Extract the (x, y) coordinate from the center of the cell holding the provided text.  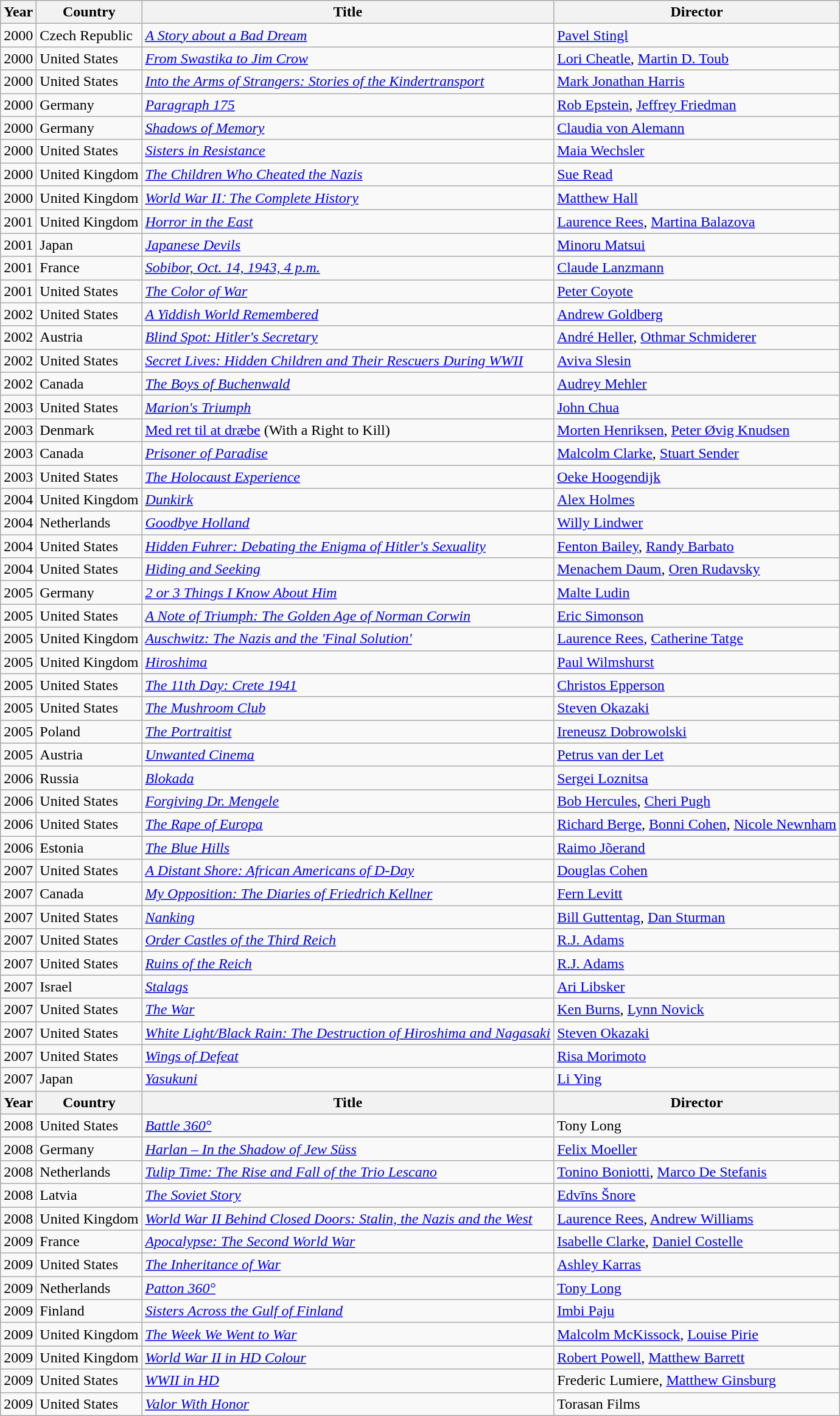
Ashley Karras (697, 1265)
Sisters Across the Gulf of Finland (348, 1311)
Claude Lanzmann (697, 268)
Minoru Matsui (697, 245)
Poland (89, 731)
Battle 360° (348, 1125)
Raimo Jõerand (697, 847)
Frederic Lumiere, Matthew Ginsburg (697, 1381)
Menachem Daum, Oren Rudavsky (697, 569)
Hidden Fuhrer: Debating the Enigma of Hitler's Sexuality (348, 546)
World War II in HD Colour (348, 1358)
Finland (89, 1311)
Paragraph 175 (348, 105)
Lori Cheatle, Martin D. Toub (697, 58)
Edvīns Šnore (697, 1195)
Fern Levitt (697, 894)
Risa Morimoto (697, 1056)
World War II׃ The Complete History (348, 198)
Sobibor, Oct. 14, 1943, 4 p.m. (348, 268)
Ireneusz Dobrowolski (697, 731)
Nanking (348, 917)
Forgiving Dr. Mengele (348, 801)
Paul Wilmshurst (697, 662)
Malcolm McKissock, Louise Pirie (697, 1334)
White Light/Black Rain: The Destruction of Hiroshima and Nagasaki (348, 1033)
Stalags (348, 987)
Isabelle Clarke, Daniel Costelle (697, 1242)
Pavel Stingl (697, 35)
Latvia (89, 1195)
Fenton Bailey, Randy Barbato (697, 546)
The Week We Went to War (348, 1334)
WWII in HD (348, 1381)
A Story about a Bad Dream (348, 35)
Malte Ludin (697, 593)
Ari Libsker (697, 987)
A Distant Shore: African Americans of D-Day (348, 871)
Apocalypse: The Second World War (348, 1242)
The Holocaust Experience (348, 477)
Bob Hercules, Cheri Pugh (697, 801)
Aviva Slesin (697, 361)
A Yiddish World Remembered (348, 314)
John Chua (697, 407)
Petrus van der Let (697, 755)
Imbi Paju (697, 1311)
Med ret til at dræbe (With a Right to Kill) (348, 430)
Mark Jonathan Harris (697, 82)
Claudia von Alemann (697, 128)
Order Castles of the Third Reich (348, 940)
Richard Berge, Bonni Cohen, Nicole Newnham (697, 824)
Valor With Honor (348, 1404)
André Heller, Othmar Schmiderer (697, 337)
Laurence Rees, Martina Balazova (697, 222)
Rob Epstein, Jeffrey Friedman (697, 105)
The War (348, 1010)
The Rape of Europa (348, 824)
Oeke Hoogendijk (697, 477)
The 11th Day: Crete 1941 (348, 685)
Maia Wechsler (697, 151)
Blokada (348, 778)
Wings of Defeat (348, 1056)
Audrey Mehler (697, 384)
The Inheritance of War (348, 1265)
Alex Holmes (697, 500)
World War II Behind Closed Doors: Stalin, the Nazis and the West (348, 1219)
Goodbye Holland (348, 523)
Li Ying (697, 1079)
Felix Moeller (697, 1149)
Hiding and Seeking (348, 569)
The Portraitist (348, 731)
Robert Powell, Matthew Barrett (697, 1358)
A Note of Triumph: The Golden Age of Norman Corwin (348, 616)
Andrew Goldberg (697, 314)
Malcolm Clarke, Stuart Sender (697, 453)
Matthew Hall (697, 198)
Peter Coyote (697, 291)
Christos Epperson (697, 685)
The Boys of Buchenwald (348, 384)
Douglas Cohen (697, 871)
Japanese Devils (348, 245)
Israel (89, 987)
Secret Lives: Hidden Children and Their Rescuers During WWII (348, 361)
Denmark (89, 430)
Ken Burns, Lynn Novick (697, 1010)
Sue Read (697, 174)
Yasukuni (348, 1079)
Horror in the East (348, 222)
Tulip Time: The Rise and Fall of the Trio Lescano (348, 1172)
My Opposition: The Diaries of Friedrich Kellner (348, 894)
Sergei Loznitsa (697, 778)
The Color of War (348, 291)
Auschwitz: The Nazis and the 'Final Solution' (348, 639)
Marion's Triumph (348, 407)
The Children Who Cheated the Nazis (348, 174)
Prisoner of Paradise (348, 453)
Laurence Rees, Catherine Tatge (697, 639)
From Swastika to Jim Crow (348, 58)
Laurence Rees, Andrew Williams (697, 1219)
Russia (89, 778)
Patton 360° (348, 1288)
Ruins of the Reich (348, 963)
Sisters in Resistance (348, 151)
Torasan Films (697, 1404)
Tonino Boniotti, Marco De Stefanis (697, 1172)
Czech Republic (89, 35)
Willy Lindwer (697, 523)
2 or 3 Things I Know About Him (348, 593)
Morten Henriksen, Peter Øvig Knudsen (697, 430)
Eric Simonson (697, 616)
Estonia (89, 847)
The Mushroom Club (348, 708)
Into the Arms of Strangers: Stories of the Kindertransport (348, 82)
The Soviet Story (348, 1195)
Blind Spot: Hitler's Secretary (348, 337)
The Blue Hills (348, 847)
Bill Guttentag, Dan Sturman (697, 917)
Shadows of Memory (348, 128)
Hiroshima (348, 662)
Unwanted Cinema (348, 755)
Dunkirk (348, 500)
Harlan – In the Shadow of Jew Süss (348, 1149)
